Return [x, y] of the center of cell containing provided text 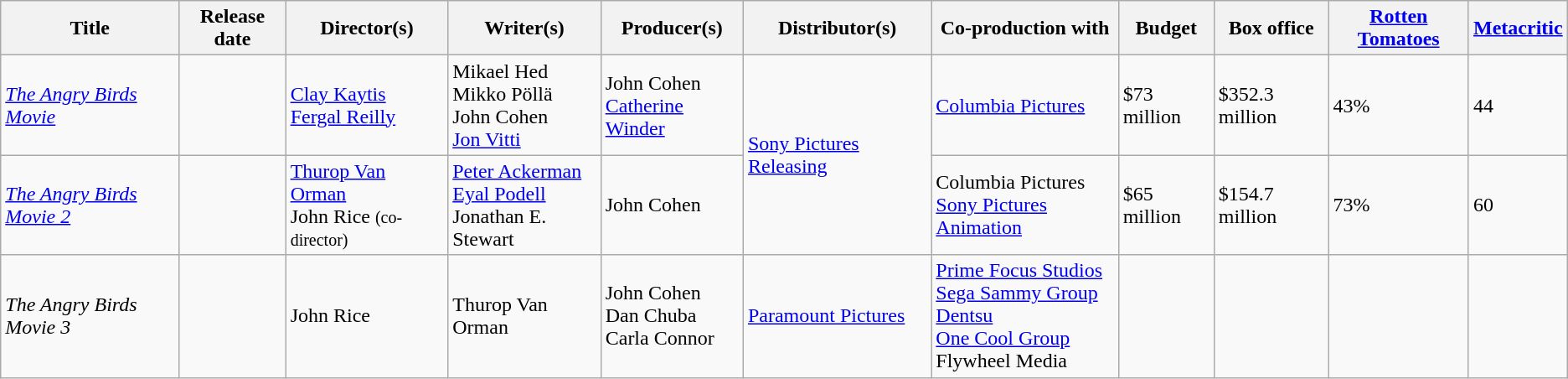
Thurop Van OrmanJohn Rice (co-director) [367, 205]
John CohenCatherine Winder [672, 106]
Sony Pictures Releasing [837, 155]
Paramount Pictures [837, 316]
Columbia PicturesSony Pictures Animation [1025, 205]
Rotten Tomatoes [1399, 29]
60 [1518, 205]
73% [1399, 205]
44 [1518, 106]
John CohenDan ChubaCarla Connor [672, 316]
Peter AckermanEyal PodellJonathan E. Stewart [524, 205]
Co-production with [1025, 29]
Budget [1166, 29]
The Angry Birds Movie 2 [90, 205]
John Cohen [672, 205]
Columbia Pictures [1025, 106]
Writer(s) [524, 29]
Producer(s) [672, 29]
Prime Focus StudiosSega Sammy GroupDentsuOne Cool GroupFlywheel Media [1025, 316]
The Angry Birds Movie 3 [90, 316]
$65 million [1166, 205]
$352.3 million [1271, 106]
Box office [1271, 29]
Clay KaytisFergal Reilly [367, 106]
$73 million [1166, 106]
Thurop Van Orman [524, 316]
John Rice [367, 316]
$154.7 million [1271, 205]
43% [1399, 106]
The Angry Birds Movie [90, 106]
Mikael HedMikko PölläJohn Cohen Jon Vitti [524, 106]
Metacritic [1518, 29]
Title [90, 29]
Distributor(s) [837, 29]
Director(s) [367, 29]
Release date [233, 29]
